Locate the cell with the specified text and output its (X, Y) center coordinate. 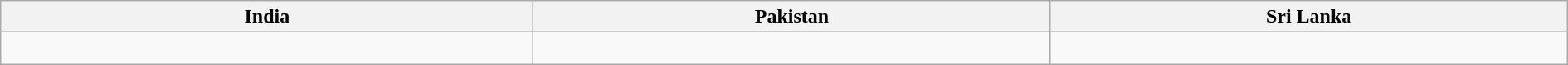
Pakistan (792, 17)
India (267, 17)
Sri Lanka (1308, 17)
